Locate the cell with the specified text and output its (x, y) center coordinate. 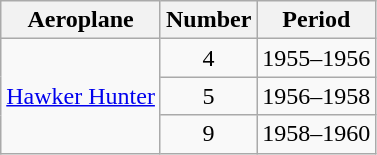
1958–1960 (316, 134)
1955–1956 (316, 58)
4 (208, 58)
5 (208, 96)
1956–1958 (316, 96)
9 (208, 134)
Aeroplane (81, 20)
Number (208, 20)
Period (316, 20)
Hawker Hunter (81, 96)
